Search for the cell housing the specified text and yield its [X, Y] center coordinate. 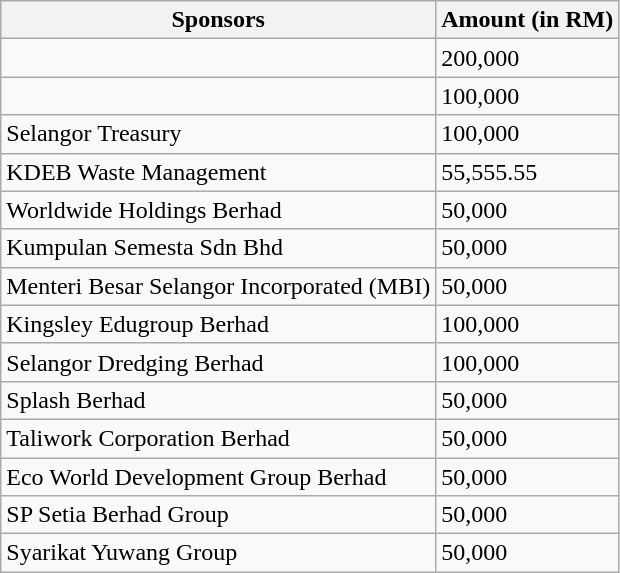
Eco World Development Group Berhad [218, 477]
Selangor Dredging Berhad [218, 362]
Splash Berhad [218, 400]
Amount (in RM) [528, 20]
Syarikat Yuwang Group [218, 553]
200,000 [528, 58]
Selangor Treasury [218, 134]
Kingsley Edugroup Berhad [218, 324]
Kumpulan Semesta Sdn Bhd [218, 248]
Sponsors [218, 20]
KDEB Waste Management [218, 172]
55,555.55 [528, 172]
Menteri Besar Selangor Incorporated (MBI) [218, 286]
Worldwide Holdings Berhad [218, 210]
Taliwork Corporation Berhad [218, 438]
SP Setia Berhad Group [218, 515]
